For the text-containing cell, return its midpoint in [X, Y] coordinate format. 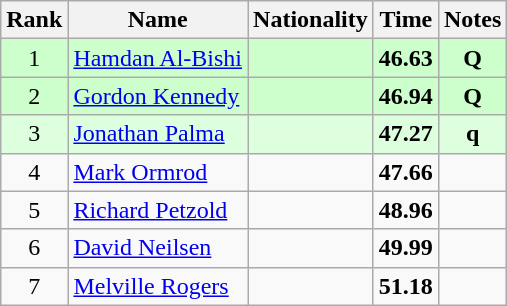
Rank [34, 20]
q [472, 134]
48.96 [406, 210]
Notes [472, 20]
5 [34, 210]
Time [406, 20]
Nationality [311, 20]
51.18 [406, 286]
2 [34, 96]
Richard Petzold [158, 210]
46.63 [406, 58]
46.94 [406, 96]
Name [158, 20]
49.99 [406, 248]
4 [34, 172]
Jonathan Palma [158, 134]
Gordon Kennedy [158, 96]
47.27 [406, 134]
6 [34, 248]
1 [34, 58]
7 [34, 286]
47.66 [406, 172]
Mark Ormrod [158, 172]
Melville Rogers [158, 286]
David Neilsen [158, 248]
Hamdan Al-Bishi [158, 58]
3 [34, 134]
